Detect which cell encompasses the target text, then output its [X, Y] center coordinate. 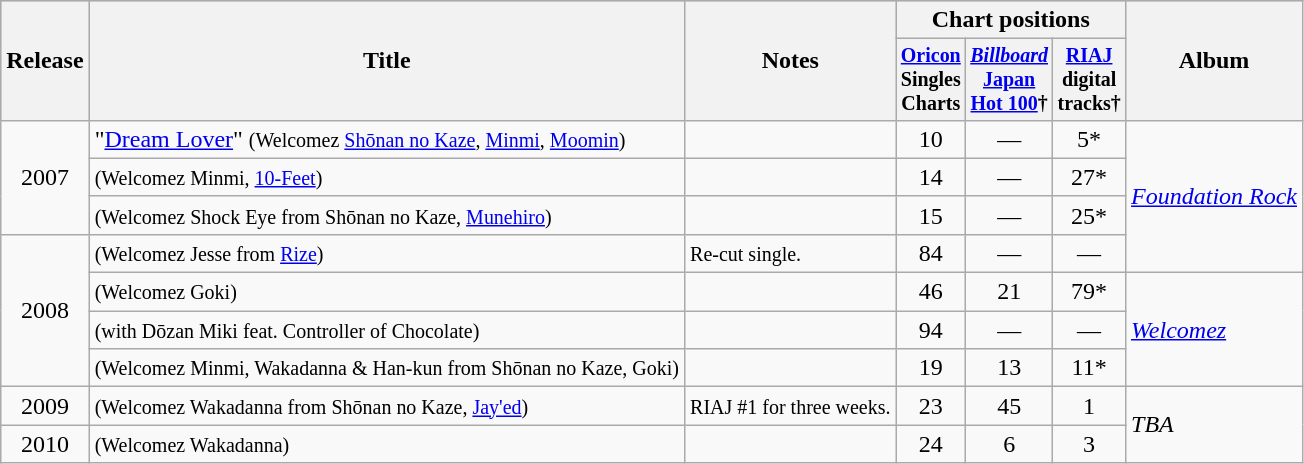
"Dream Lover" (Welcomez Shōnan no Kaze, Minmi, Moomin) [386, 139]
15 [930, 215]
Oricon Singles Charts [930, 80]
(with Dōzan Miki feat. Controller of Chocolate) [386, 330]
(Welcomez Jesse from Rize) [386, 253]
13 [1010, 368]
2010 [45, 444]
27* [1090, 177]
Foundation Rock [1214, 196]
3 [1090, 444]
Billboard Japan Hot 100† [1010, 80]
19 [930, 368]
(Welcomez Shock Eye from Shōnan no Kaze, Munehiro) [386, 215]
(Welcomez Wakadanna) [386, 444]
Re-cut single. [791, 253]
Release [45, 61]
(Welcomez Minmi, Wakadanna & Han-kun from Shōnan no Kaze, Goki) [386, 368]
14 [930, 177]
24 [930, 444]
46 [930, 292]
45 [1010, 406]
(Welcomez Minmi, 10-Feet) [386, 177]
TBA [1214, 425]
1 [1090, 406]
RIAJ digital tracks† [1090, 80]
23 [930, 406]
Welcomez [1214, 330]
84 [930, 253]
Title [386, 61]
RIAJ #1 for three weeks. [791, 406]
2007 [45, 177]
Chart positions [1010, 20]
5* [1090, 139]
10 [930, 139]
2009 [45, 406]
94 [930, 330]
(Welcomez Wakadanna from Shōnan no Kaze, Jay'ed) [386, 406]
79* [1090, 292]
11* [1090, 368]
Notes [791, 61]
(Welcomez Goki) [386, 292]
2008 [45, 310]
25* [1090, 215]
Album [1214, 61]
21 [1010, 292]
6 [1010, 444]
